Output the [X, Y] coordinate of the center of the cell containing the given text.  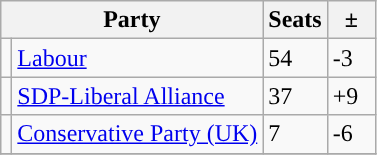
37 [295, 96]
Party [132, 20]
54 [295, 58]
+9 [351, 96]
Seats [295, 20]
-3 [351, 58]
Labour [138, 58]
-6 [351, 134]
± [351, 20]
7 [295, 134]
Conservative Party (UK) [138, 134]
SDP-Liberal Alliance [138, 96]
